Determine the (x, y) coordinate at the center of the cell enclosing the given text.  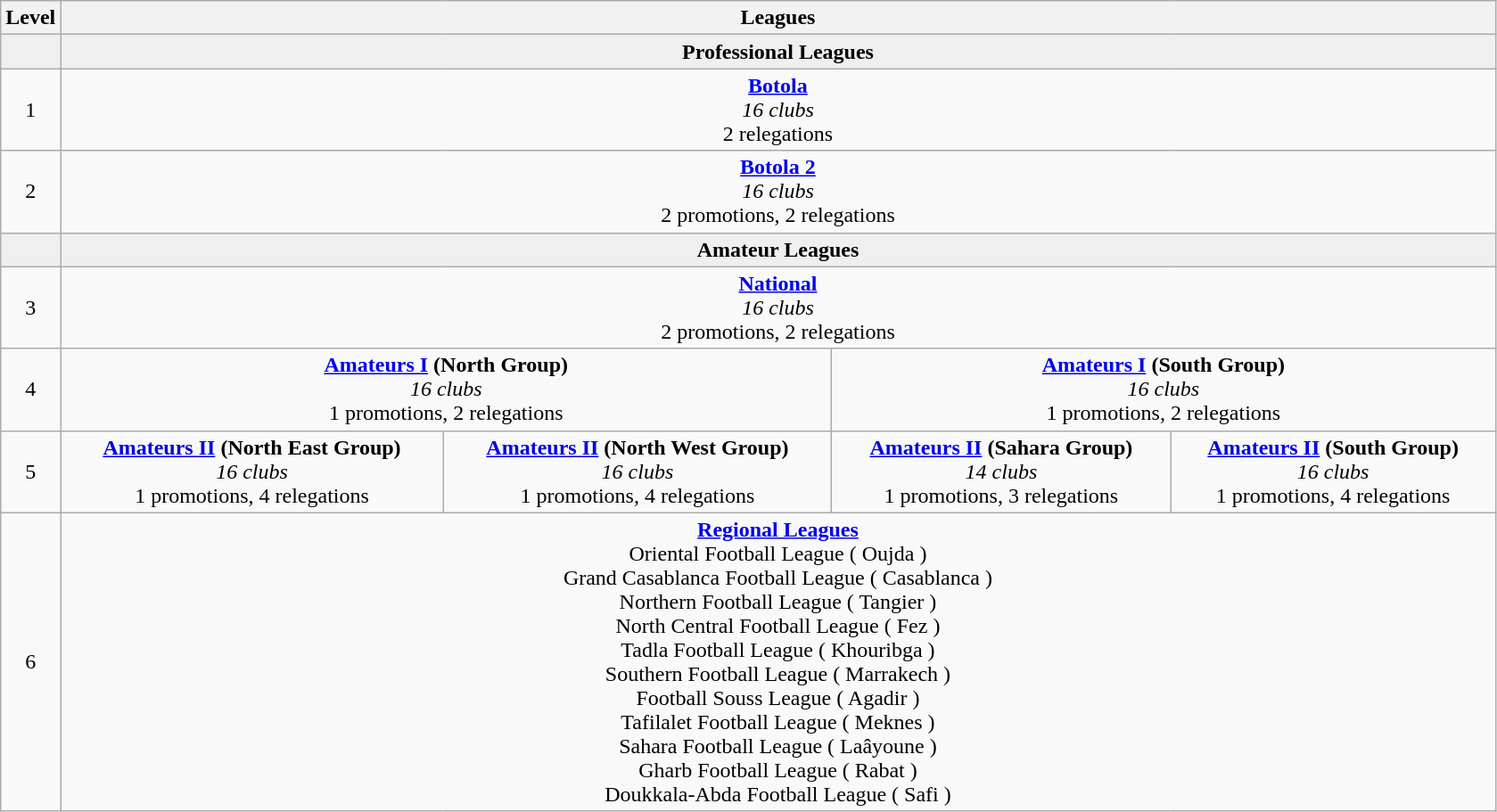
Professional Leagues (777, 52)
Botola16 clubs2 relegations (777, 110)
National16 clubs2 promotions, 2 relegations (777, 308)
4 (30, 390)
Amateurs II (Sahara Group)14 clubs1 promotions, 3 relegations (1001, 472)
Amateurs II (North East Group)16 clubs1 promotions, 4 relegations (251, 472)
Amateurs II (North West Group)16 clubs1 promotions, 4 relegations (637, 472)
2 (30, 192)
Amateurs I (South Group)16 clubs1 promotions, 2 relegations (1164, 390)
1 (30, 110)
Leagues (777, 18)
6 (30, 661)
Botola 216 clubs2 promotions, 2 relegations (777, 192)
3 (30, 308)
Amateurs I (North Group)16 clubs1 promotions, 2 relegations (446, 390)
5 (30, 472)
Amateurs II (South Group)16 clubs1 promotions, 4 relegations (1333, 472)
Amateur Leagues (777, 250)
Level (30, 18)
